From the cell containing the given text, extract its center point as [x, y] coordinate. 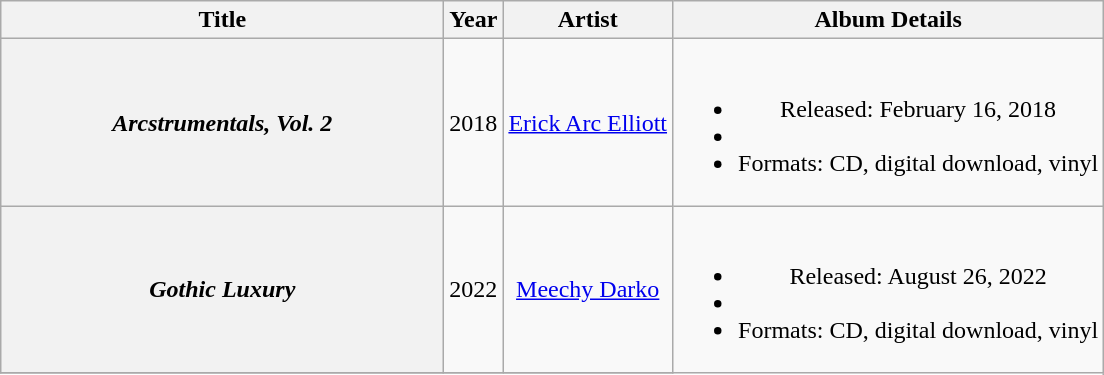
2018 [474, 122]
Arcstrumentals, Vol. 2 [222, 122]
Meechy Darko [588, 290]
2022 [474, 290]
Released: August 26, 2022Formats: CD, digital download, vinyl [888, 290]
Erick Arc Elliott [588, 122]
Gothic Luxury [222, 290]
Released: February 16, 2018Formats: CD, digital download, vinyl [888, 122]
Artist [588, 20]
Year [474, 20]
Title [222, 20]
Album Details [888, 20]
